Find where the given text appears and provide that cell's center as (X, Y) coordinate. 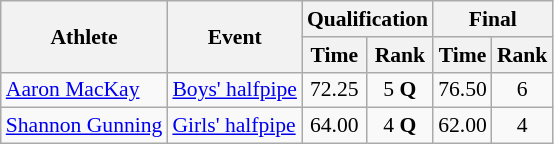
Girls' halfpipe (234, 126)
Qualification (368, 19)
Shannon Gunning (84, 126)
Athlete (84, 36)
4 (522, 126)
5 Q (400, 90)
Aaron MacKay (84, 90)
6 (522, 90)
Final (492, 19)
64.00 (334, 126)
72.25 (334, 90)
62.00 (462, 126)
Event (234, 36)
4 Q (400, 126)
Boys' halfpipe (234, 90)
76.50 (462, 90)
